Locate the cell with the specified text and output its [X, Y] center coordinate. 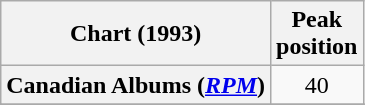
Canadian Albums (RPM) [136, 85]
Peakposition [317, 34]
40 [317, 85]
Chart (1993) [136, 34]
